Search for the cell housing the specified text and yield its [X, Y] center coordinate. 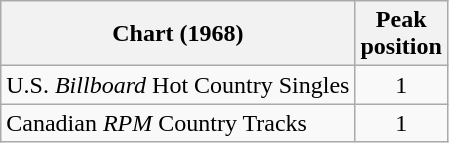
Canadian RPM Country Tracks [178, 123]
Peakposition [401, 34]
Chart (1968) [178, 34]
U.S. Billboard Hot Country Singles [178, 85]
